From the cell containing the given text, extract its center point as [X, Y] coordinate. 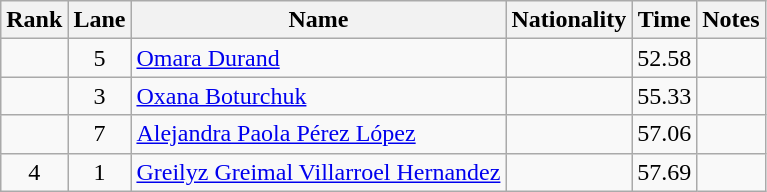
57.69 [664, 172]
1 [100, 172]
7 [100, 134]
Lane [100, 20]
57.06 [664, 134]
Oxana Boturchuk [318, 96]
Rank [34, 20]
Name [318, 20]
Greilyz Greimal Villarroel Hernandez [318, 172]
4 [34, 172]
Notes [731, 20]
Nationality [569, 20]
3 [100, 96]
Alejandra Paola Pérez López [318, 134]
52.58 [664, 58]
Time [664, 20]
Omara Durand [318, 58]
5 [100, 58]
55.33 [664, 96]
